Provide the [X, Y] coordinate of the cell's center where the given text is located.  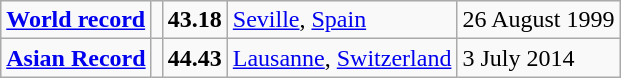
44.43 [194, 58]
World record [76, 20]
26 August 1999 [538, 20]
Asian Record [76, 58]
Seville, Spain [342, 20]
Lausanne, Switzerland [342, 58]
43.18 [194, 20]
3 July 2014 [538, 58]
